Return (x, y) of the center of cell containing provided text 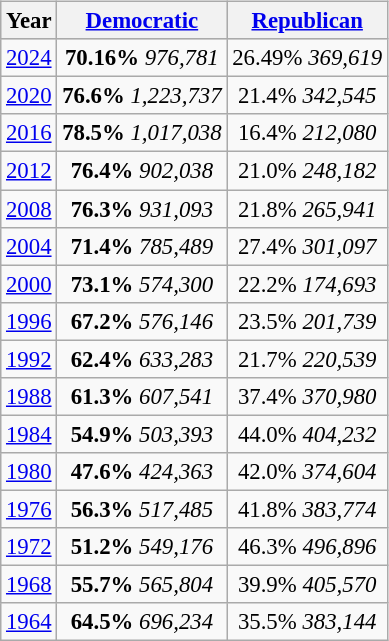
70.16% 976,781 (142, 58)
22.2% 174,693 (308, 284)
21.4% 342,545 (308, 96)
47.6% 424,363 (142, 472)
1976 (29, 509)
21.7% 220,539 (308, 359)
26.49% 369,619 (308, 58)
76.4% 902,038 (142, 171)
39.9% 405,570 (308, 584)
16.4% 212,080 (308, 133)
41.8% 383,774 (308, 509)
35.5% 383,144 (308, 622)
21.0% 248,182 (308, 171)
76.3% 931,093 (142, 209)
71.4% 785,489 (142, 246)
2020 (29, 96)
37.4% 370,980 (308, 396)
42.0% 374,604 (308, 472)
1964 (29, 622)
51.2% 549,176 (142, 547)
1992 (29, 359)
44.0% 404,232 (308, 434)
2012 (29, 171)
55.7% 565,804 (142, 584)
Year (29, 21)
1972 (29, 547)
67.2% 576,146 (142, 321)
27.4% 301,097 (308, 246)
64.5% 696,234 (142, 622)
78.5% 1,017,038 (142, 133)
61.3% 607,541 (142, 396)
56.3% 517,485 (142, 509)
46.3% 496,896 (308, 547)
2000 (29, 284)
Democratic (142, 21)
1980 (29, 472)
Republican (308, 21)
2008 (29, 209)
23.5% 201,739 (308, 321)
73.1% 574,300 (142, 284)
1968 (29, 584)
21.8% 265,941 (308, 209)
1984 (29, 434)
2016 (29, 133)
54.9% 503,393 (142, 434)
1996 (29, 321)
2004 (29, 246)
1988 (29, 396)
62.4% 633,283 (142, 359)
76.6% 1,223,737 (142, 96)
2024 (29, 58)
